Return [x, y] of the center of cell containing provided text 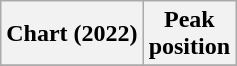
Chart (2022) [72, 34]
Peakposition [189, 34]
